Identify which cell holds the provided text, then report its [X, Y] central coordinate. 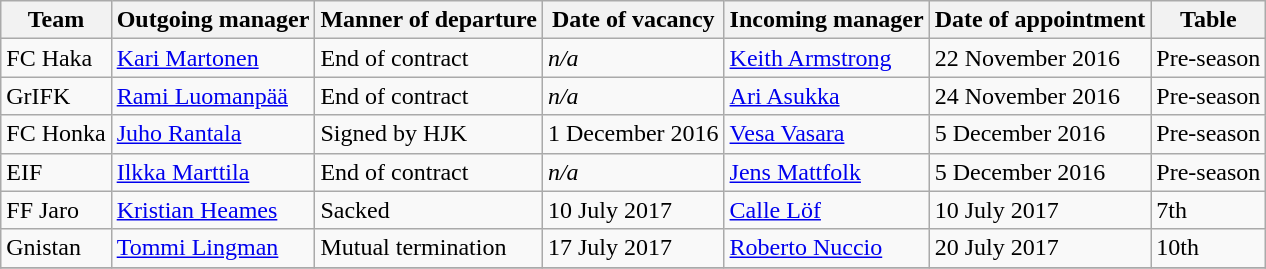
Roberto Nuccio [826, 248]
Team [56, 20]
Calle Löf [826, 210]
Incoming manager [826, 20]
24 November 2016 [1040, 96]
FF Jaro [56, 210]
22 November 2016 [1040, 58]
1 December 2016 [633, 134]
GrIFK [56, 96]
Mutual termination [428, 248]
Rami Luomanpää [213, 96]
FC Honka [56, 134]
FC Haka [56, 58]
Keith Armstrong [826, 58]
Date of appointment [1040, 20]
Kristian Heames [213, 210]
Jens Mattfolk [826, 172]
Signed by HJK [428, 134]
EIF [56, 172]
Outgoing manager [213, 20]
Date of vacancy [633, 20]
Juho Rantala [213, 134]
Table [1208, 20]
10th [1208, 248]
20 July 2017 [1040, 248]
Ari Asukka [826, 96]
Manner of departure [428, 20]
Tommi Lingman [213, 248]
Sacked [428, 210]
Gnistan [56, 248]
Vesa Vasara [826, 134]
17 July 2017 [633, 248]
7th [1208, 210]
Ilkka Marttila [213, 172]
Kari Martonen [213, 58]
